Determine the (X, Y) coordinate at the center of the cell enclosing the given text.  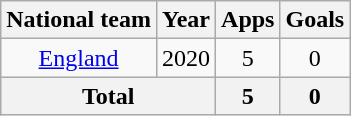
Total (108, 96)
England (79, 58)
Goals (315, 20)
National team (79, 20)
2020 (186, 58)
Apps (248, 20)
Year (186, 20)
